Identify which cell holds the provided text, then report its (X, Y) central coordinate. 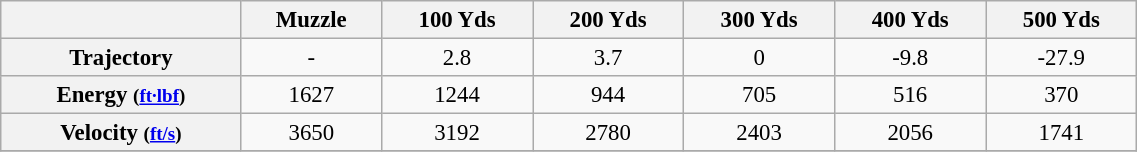
1244 (456, 95)
-9.8 (910, 58)
Energy (ft·lbf) (121, 95)
944 (608, 95)
3192 (456, 133)
Trajectory (121, 58)
0 (760, 58)
500 Yds (1062, 20)
1627 (311, 95)
705 (760, 95)
100 Yds (456, 20)
200 Yds (608, 20)
370 (1062, 95)
516 (910, 95)
400 Yds (910, 20)
-27.9 (1062, 58)
3.7 (608, 58)
2780 (608, 133)
1741 (1062, 133)
300 Yds (760, 20)
- (311, 58)
2.8 (456, 58)
2403 (760, 133)
Muzzle (311, 20)
3650 (311, 133)
Velocity (ft/s) (121, 133)
2056 (910, 133)
